Output the [x, y] coordinate of the center of the cell containing the given text.  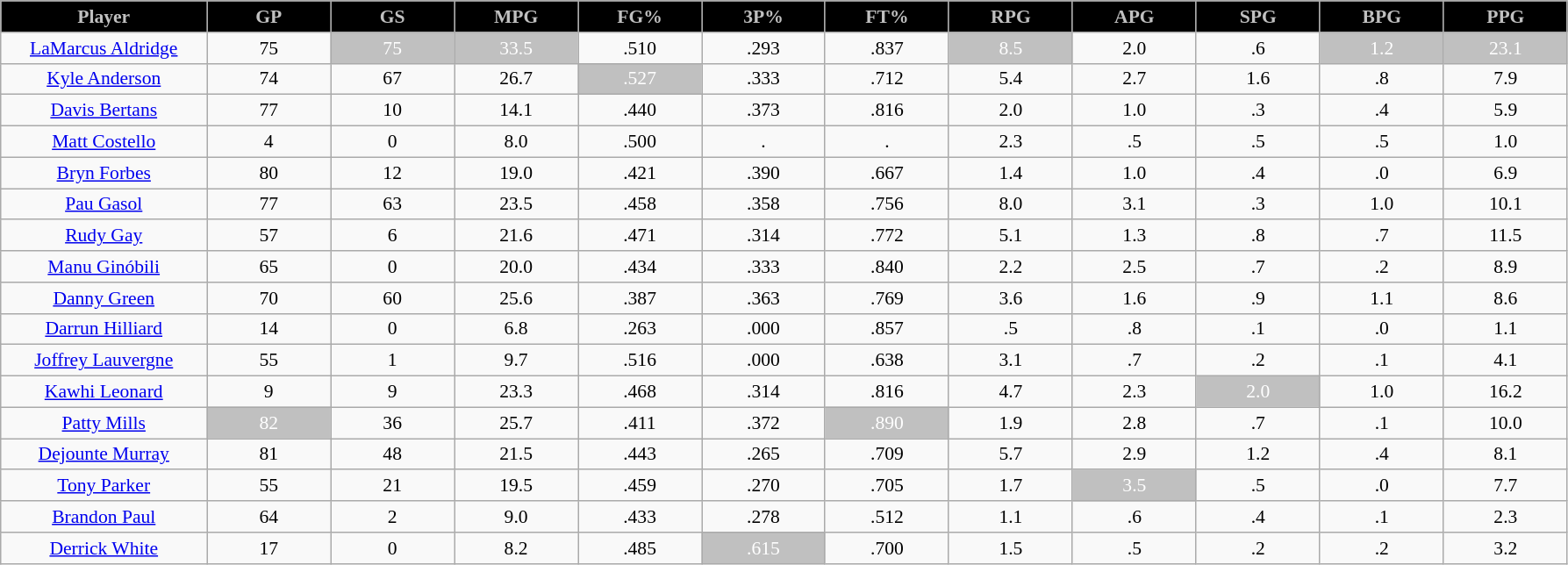
2.7 [1134, 79]
.372 [763, 423]
PPG [1506, 17]
33.5 [516, 48]
64 [268, 517]
.890 [886, 423]
.443 [641, 454]
4.7 [1011, 392]
.667 [886, 173]
Darrun Hilliard [104, 329]
.837 [886, 48]
RPG [1011, 17]
2.2 [1011, 267]
.9 [1258, 298]
Brandon Paul [104, 517]
48 [393, 454]
Bryn Forbes [104, 173]
19.5 [516, 486]
.411 [641, 423]
Kyle Anderson [104, 79]
11.5 [1506, 236]
16.2 [1506, 392]
10 [393, 111]
.510 [641, 48]
2.5 [1134, 267]
Pau Gasol [104, 204]
70 [268, 298]
6.9 [1506, 173]
FG% [641, 17]
1.9 [1011, 423]
Joffrey Lauvergne [104, 361]
21 [393, 486]
1.3 [1134, 236]
.265 [763, 454]
.433 [641, 517]
Player [104, 17]
Manu Ginóbili [104, 267]
21.6 [516, 236]
5.1 [1011, 236]
.293 [763, 48]
.712 [886, 79]
4.1 [1506, 361]
57 [268, 236]
.270 [763, 486]
74 [268, 79]
20.0 [516, 267]
.363 [763, 298]
GP [268, 17]
.263 [641, 329]
.705 [886, 486]
36 [393, 423]
.471 [641, 236]
7.7 [1506, 486]
.434 [641, 267]
8.2 [516, 548]
5.9 [1506, 111]
.615 [763, 548]
.390 [763, 173]
7.9 [1506, 79]
.458 [641, 204]
65 [268, 267]
8.6 [1506, 298]
.769 [886, 298]
25.7 [516, 423]
Danny Green [104, 298]
.840 [886, 267]
.500 [641, 142]
25.6 [516, 298]
1.5 [1011, 548]
BPG [1381, 17]
4 [268, 142]
8.9 [1506, 267]
Dejounte Murray [104, 454]
81 [268, 454]
.373 [763, 111]
8.1 [1506, 454]
.459 [641, 486]
60 [393, 298]
5.7 [1011, 454]
Davis Bertans [104, 111]
3.2 [1506, 548]
.700 [886, 548]
19.0 [516, 173]
.527 [641, 79]
67 [393, 79]
.709 [886, 454]
Matt Costello [104, 142]
Rudy Gay [104, 236]
.772 [886, 236]
GS [393, 17]
9.0 [516, 517]
21.5 [516, 454]
MPG [516, 17]
14.1 [516, 111]
APG [1134, 17]
6 [393, 236]
3.5 [1134, 486]
.468 [641, 392]
.421 [641, 173]
3P% [763, 17]
.638 [886, 361]
Tony Parker [104, 486]
8.5 [1011, 48]
.485 [641, 548]
10.1 [1506, 204]
.756 [886, 204]
.387 [641, 298]
9.7 [516, 361]
12 [393, 173]
1 [393, 361]
5.4 [1011, 79]
1.7 [1011, 486]
LaMarcus Aldridge [104, 48]
Derrick White [104, 548]
.440 [641, 111]
2.8 [1134, 423]
23.3 [516, 392]
2.9 [1134, 454]
63 [393, 204]
.857 [886, 329]
.512 [886, 517]
.358 [763, 204]
3.6 [1011, 298]
Kawhi Leonard [104, 392]
26.7 [516, 79]
17 [268, 548]
6.8 [516, 329]
.278 [763, 517]
80 [268, 173]
23.1 [1506, 48]
10.0 [1506, 423]
Patty Mills [104, 423]
14 [268, 329]
FT% [886, 17]
SPG [1258, 17]
82 [268, 423]
1.4 [1011, 173]
2 [393, 517]
23.5 [516, 204]
.516 [641, 361]
